Provide the (x, y) coordinate of the cell's center where the given text is located.  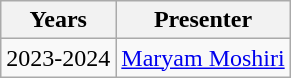
Years (58, 20)
Presenter (203, 20)
2023-2024 (58, 58)
Maryam Moshiri (203, 58)
